Detect which cell encompasses the target text, then output its [X, Y] center coordinate. 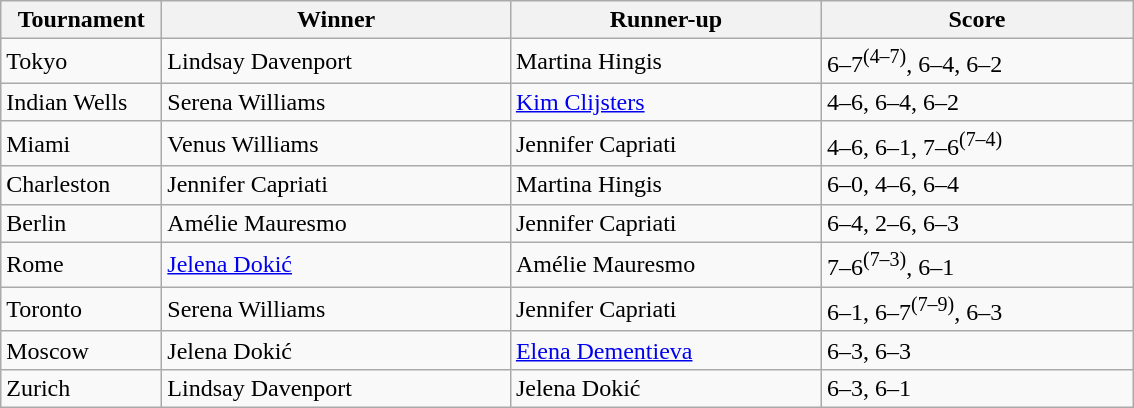
4–6, 6–1, 7–6(7–4) [976, 144]
Score [976, 20]
Runner-up [666, 20]
Toronto [82, 310]
Venus Williams [336, 144]
Tokyo [82, 62]
Berlin [82, 223]
Miami [82, 144]
Zurich [82, 388]
6–0, 4–6, 6–4 [976, 185]
6–1, 6–7(7–9), 6–3 [976, 310]
4–6, 6–4, 6–2 [976, 102]
Moscow [82, 350]
Charleston [82, 185]
6–3, 6–3 [976, 350]
Indian Wells [82, 102]
6–7(4–7), 6–4, 6–2 [976, 62]
Elena Dementieva [666, 350]
Tournament [82, 20]
7–6(7–3), 6–1 [976, 264]
Rome [82, 264]
Winner [336, 20]
6–3, 6–1 [976, 388]
Kim Clijsters [666, 102]
6–4, 2–6, 6–3 [976, 223]
